Provide the [X, Y] coordinate of the cell's center where the given text is located.  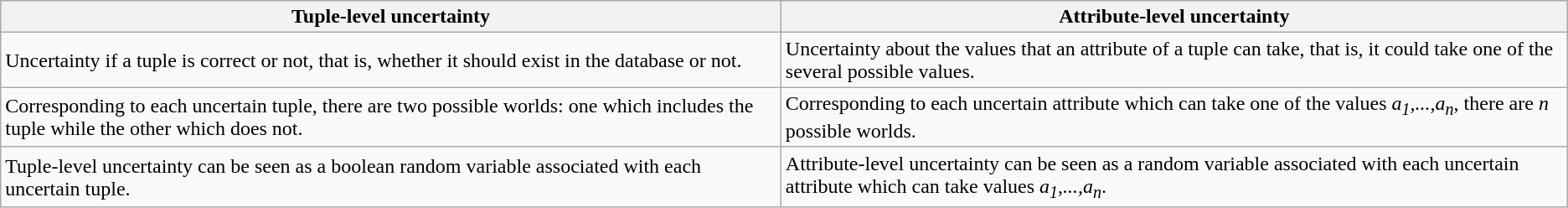
Uncertainty about the values that an attribute of a tuple can take, that is, it could take one of the several possible values. [1174, 60]
Uncertainty if a tuple is correct or not, that is, whether it should exist in the database or not. [391, 60]
Corresponding to each uncertain attribute which can take one of the values a1,...,an, there are n possible worlds. [1174, 117]
Tuple-level uncertainty can be seen as a boolean random variable associated with each uncertain tuple. [391, 176]
Corresponding to each uncertain tuple, there are two possible worlds: one which includes the tuple while the other which does not. [391, 117]
Attribute-level uncertainty can be seen as a random variable associated with each uncertain attribute which can take values a1,...,an. [1174, 176]
Attribute-level uncertainty [1174, 17]
Tuple-level uncertainty [391, 17]
